Search for the cell housing the specified text and yield its [x, y] center coordinate. 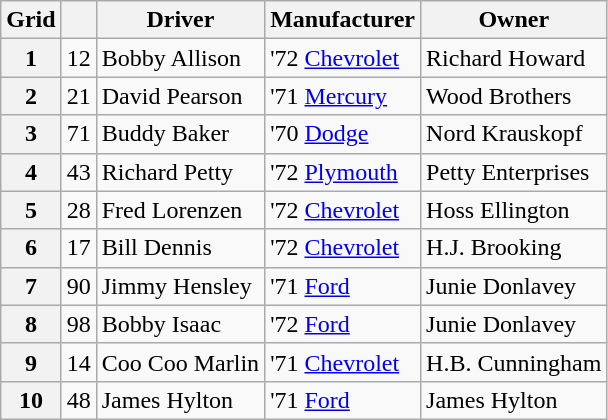
Bill Dennis [180, 248]
H.B. Cunningham [514, 362]
4 [31, 172]
David Pearson [180, 96]
98 [78, 324]
'71 Chevrolet [343, 362]
Petty Enterprises [514, 172]
5 [31, 210]
'70 Dodge [343, 134]
1 [31, 58]
6 [31, 248]
H.J. Brooking [514, 248]
9 [31, 362]
Grid [31, 20]
90 [78, 286]
21 [78, 96]
2 [31, 96]
28 [78, 210]
14 [78, 362]
8 [31, 324]
Wood Brothers [514, 96]
'72 Plymouth [343, 172]
Fred Lorenzen [180, 210]
Owner [514, 20]
Richard Howard [514, 58]
71 [78, 134]
12 [78, 58]
Driver [180, 20]
3 [31, 134]
Manufacturer [343, 20]
Hoss Ellington [514, 210]
10 [31, 400]
'72 Ford [343, 324]
Bobby Isaac [180, 324]
Nord Krauskopf [514, 134]
Coo Coo Marlin [180, 362]
17 [78, 248]
43 [78, 172]
Buddy Baker [180, 134]
'71 Mercury [343, 96]
Jimmy Hensley [180, 286]
Bobby Allison [180, 58]
7 [31, 286]
48 [78, 400]
Richard Petty [180, 172]
